Locate the cell with the specified text and output its [X, Y] center coordinate. 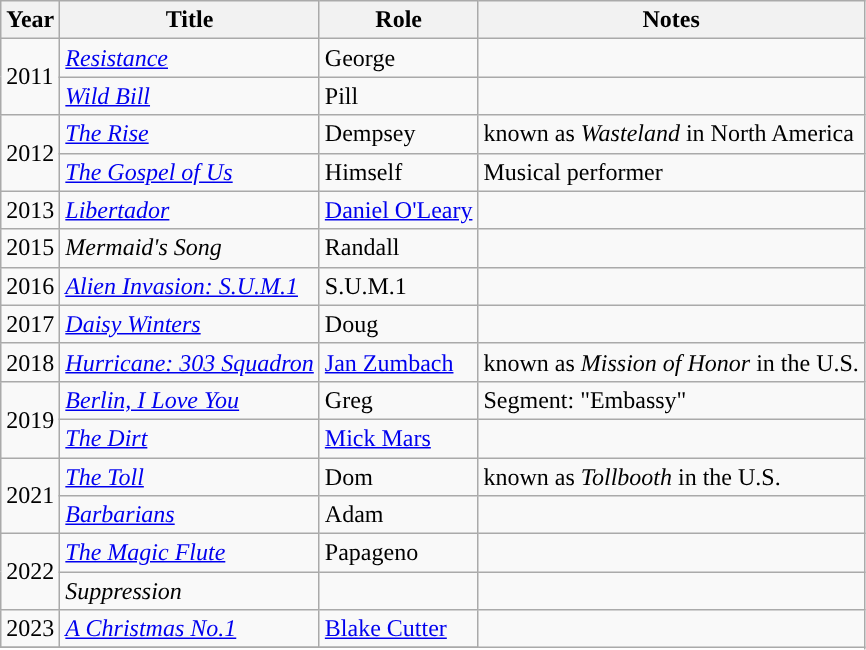
2017 [30, 324]
Doug [398, 324]
2016 [30, 286]
George [398, 58]
Alien Invasion: S.U.M.1 [190, 286]
The Toll [190, 477]
Papageno [398, 553]
Pill [398, 96]
Year [30, 20]
The Gospel of Us [190, 172]
2013 [30, 210]
Jan Zumbach [398, 362]
Wild Bill [190, 96]
Daniel O'Leary [398, 210]
Title [190, 20]
Dom [398, 477]
Blake Cutter [398, 629]
Mick Mars [398, 438]
Hurricane: 303 Squadron [190, 362]
2022 [30, 572]
2012 [30, 153]
Mermaid's Song [190, 248]
Daisy Winters [190, 324]
Berlin, I Love You [190, 400]
2018 [30, 362]
Musical performer [671, 172]
The Rise [190, 134]
2011 [30, 77]
2021 [30, 496]
S.U.M.1 [398, 286]
Randall [398, 248]
Himself [398, 172]
Suppression [190, 591]
Adam [398, 515]
2019 [30, 419]
Barbarians [190, 515]
Resistance [190, 58]
Libertador [190, 210]
Segment: "Embassy" [671, 400]
Role [398, 20]
The Dirt [190, 438]
known as Tollbooth in the U.S. [671, 477]
known as Mission of Honor in the U.S. [671, 362]
Greg [398, 400]
2015 [30, 248]
Notes [671, 20]
2023 [30, 629]
A Christmas No.1 [190, 629]
The Magic Flute [190, 553]
Dempsey [398, 134]
known as Wasteland in North America [671, 134]
